Search for the cell housing the specified text and yield its (x, y) center coordinate. 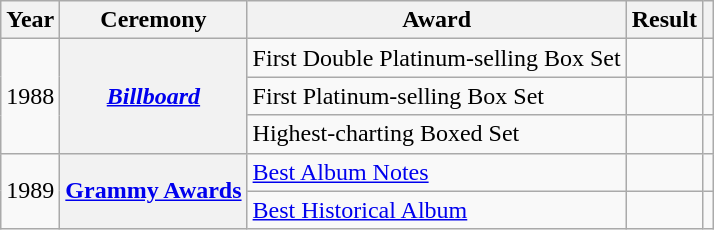
Year (30, 20)
Best Historical Album (436, 210)
Highest-charting Boxed Set (436, 134)
Award (436, 20)
Result (664, 20)
Billboard (154, 96)
First Double Platinum-selling Box Set (436, 58)
Best Album Notes (436, 172)
First Platinum-selling Box Set (436, 96)
Ceremony (154, 20)
Grammy Awards (154, 191)
1988 (30, 96)
1989 (30, 191)
